Detect which cell encompasses the target text, then output its [X, Y] center coordinate. 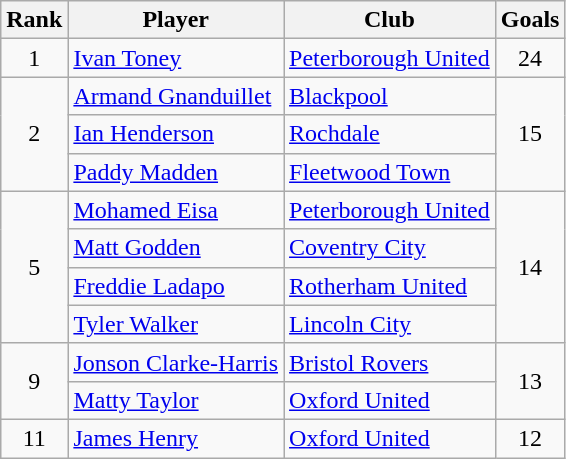
11 [34, 438]
Rank [34, 20]
Ian Henderson [176, 134]
Paddy Madden [176, 172]
Player [176, 20]
Matty Taylor [176, 400]
Fleetwood Town [390, 172]
Club [390, 20]
Freddie Ladapo [176, 286]
Rotherham United [390, 286]
Jonson Clarke-Harris [176, 362]
Mohamed Eisa [176, 210]
Lincoln City [390, 324]
24 [530, 58]
Blackpool [390, 96]
5 [34, 267]
2 [34, 134]
Ivan Toney [176, 58]
Bristol Rovers [390, 362]
14 [530, 267]
Goals [530, 20]
12 [530, 438]
Tyler Walker [176, 324]
James Henry [176, 438]
15 [530, 134]
Matt Godden [176, 248]
Rochdale [390, 134]
Coventry City [390, 248]
1 [34, 58]
Armand Gnanduillet [176, 96]
13 [530, 381]
9 [34, 381]
